Find where the given text appears and provide that cell's center as (X, Y) coordinate. 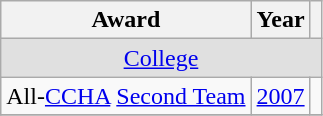
Year (280, 20)
2007 (280, 96)
College (161, 58)
All-CCHA Second Team (126, 96)
Award (126, 20)
